Determine the (X, Y) coordinate at the center of the cell enclosing the given text.  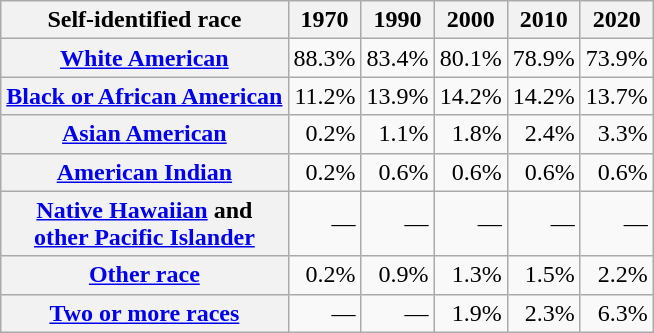
3.3% (616, 134)
73.9% (616, 58)
6.3% (616, 313)
Black or African American (144, 96)
2.2% (616, 275)
1.8% (470, 134)
Native Hawaiian andother Pacific Islander (144, 224)
1.5% (544, 275)
1970 (324, 20)
13.7% (616, 96)
2000 (470, 20)
2010 (544, 20)
Two or more races (144, 313)
Asian American (144, 134)
78.9% (544, 58)
13.9% (398, 96)
White American (144, 58)
Other race (144, 275)
2.3% (544, 313)
88.3% (324, 58)
1990 (398, 20)
American Indian (144, 172)
80.1% (470, 58)
2020 (616, 20)
2.4% (544, 134)
1.3% (470, 275)
1.1% (398, 134)
0.9% (398, 275)
11.2% (324, 96)
1.9% (470, 313)
Self-identified race (144, 20)
83.4% (398, 58)
